Find where the given text appears and provide that cell's center as (x, y) coordinate. 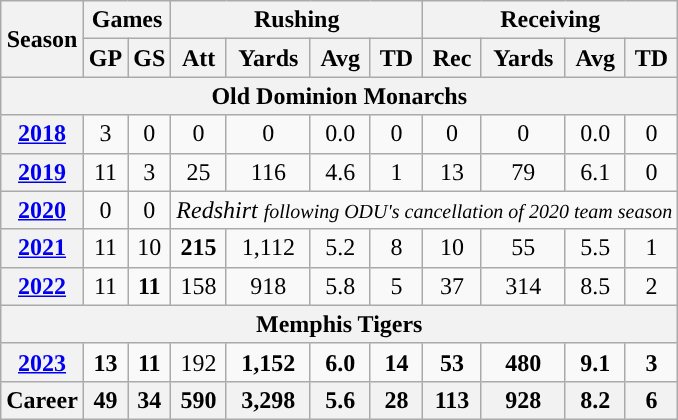
480 (523, 362)
9.1 (595, 362)
55 (523, 248)
158 (199, 286)
1,112 (268, 248)
GP (105, 58)
Receiving (550, 20)
2018 (42, 134)
6.0 (340, 362)
2020 (42, 210)
8.2 (595, 400)
2022 (42, 286)
5.8 (340, 286)
Redshirt following ODU's cancellation of 2020 team season (424, 210)
928 (523, 400)
113 (452, 400)
2021 (42, 248)
Old Dominion Monarchs (340, 96)
918 (268, 286)
8.5 (595, 286)
314 (523, 286)
5.6 (340, 400)
GS (150, 58)
37 (452, 286)
Memphis Tigers (340, 324)
Career (42, 400)
1,152 (268, 362)
215 (199, 248)
Games (126, 20)
14 (396, 362)
4.6 (340, 172)
2023 (42, 362)
28 (396, 400)
Season (42, 39)
5 (396, 286)
Rec (452, 58)
53 (452, 362)
590 (199, 400)
Rushing (297, 20)
8 (396, 248)
2 (652, 286)
5.2 (340, 248)
6.1 (595, 172)
34 (150, 400)
25 (199, 172)
5.5 (595, 248)
79 (523, 172)
116 (268, 172)
Att (199, 58)
3,298 (268, 400)
2019 (42, 172)
192 (199, 362)
49 (105, 400)
6 (652, 400)
